For the text-containing cell, return its midpoint in [x, y] coordinate format. 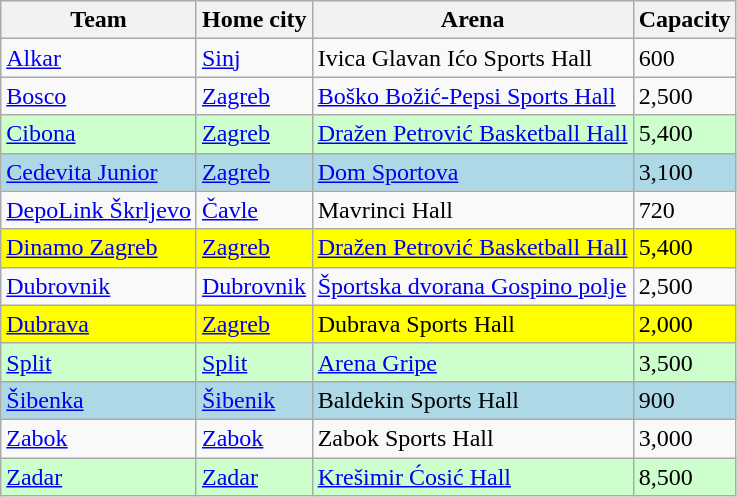
3,000 [684, 438]
3,500 [684, 362]
Šibenka [99, 400]
Šibenik [254, 400]
Zabok Sports Hall [472, 438]
DepoLink Škrljevo [99, 210]
Ivica Glavan Ićo Sports Hall [472, 58]
Baldekin Sports Hall [472, 400]
Capacity [684, 20]
Bosco [99, 96]
Cibona [99, 134]
3,100 [684, 172]
Home city [254, 20]
Boško Božić-Pepsi Sports Hall [472, 96]
900 [684, 400]
Dinamo Zagreb [99, 248]
Arena [472, 20]
Sinj [254, 58]
2,000 [684, 324]
Dom Sportova [472, 172]
Čavle [254, 210]
8,500 [684, 477]
600 [684, 58]
Dubrava [99, 324]
720 [684, 210]
Team [99, 20]
Dubrava Sports Hall [472, 324]
Cedevita Junior [99, 172]
Alkar [99, 58]
Športska dvorana Gospino polje [472, 286]
Arena Gripe [472, 362]
Krešimir Ćosić Hall [472, 477]
Mavrinci Hall [472, 210]
